Detect which cell encompasses the target text, then output its [x, y] center coordinate. 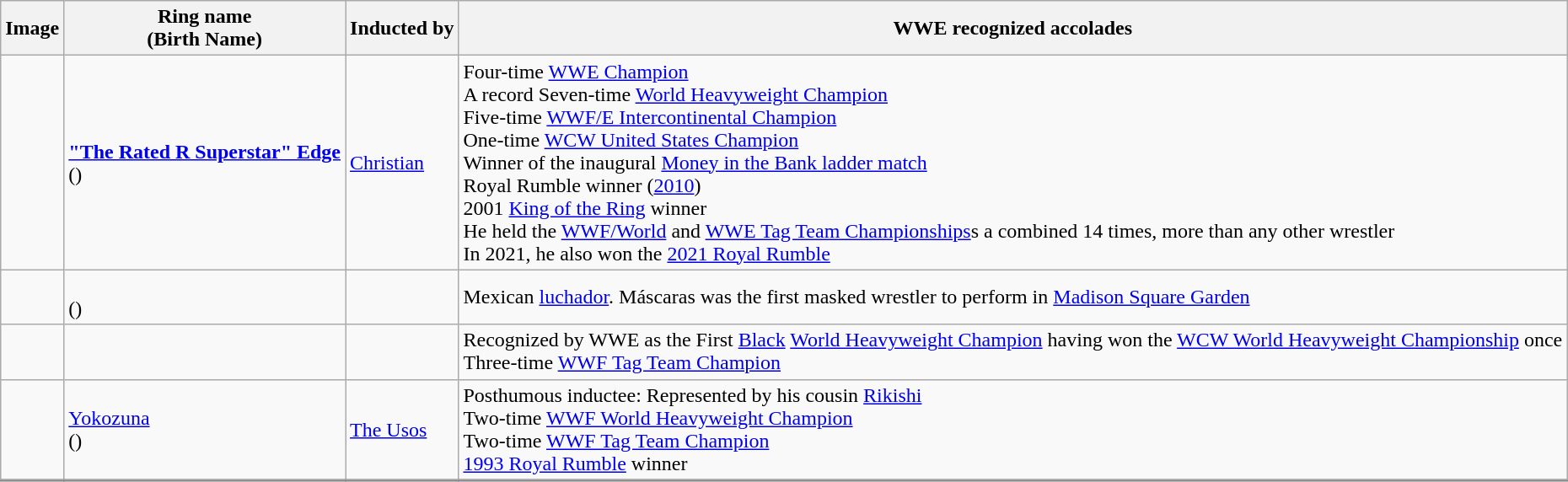
Image [32, 29]
() [205, 297]
WWE recognized accolades [1013, 29]
Mexican luchador. Máscaras was the first masked wrestler to perform in Madison Square Garden [1013, 297]
Inducted by [402, 29]
Christian [402, 163]
Yokozuna() [205, 430]
Posthumous inductee: Represented by his cousin RikishiTwo-time WWF World Heavyweight ChampionTwo-time WWF Tag Team Champion1993 Royal Rumble winner [1013, 430]
The Usos [402, 430]
Ring name(Birth Name) [205, 29]
"The Rated R Superstar" Edge() [205, 163]
